Pinpoint the cell where the given text exists, returning its [X, Y] midpoint coordinate. 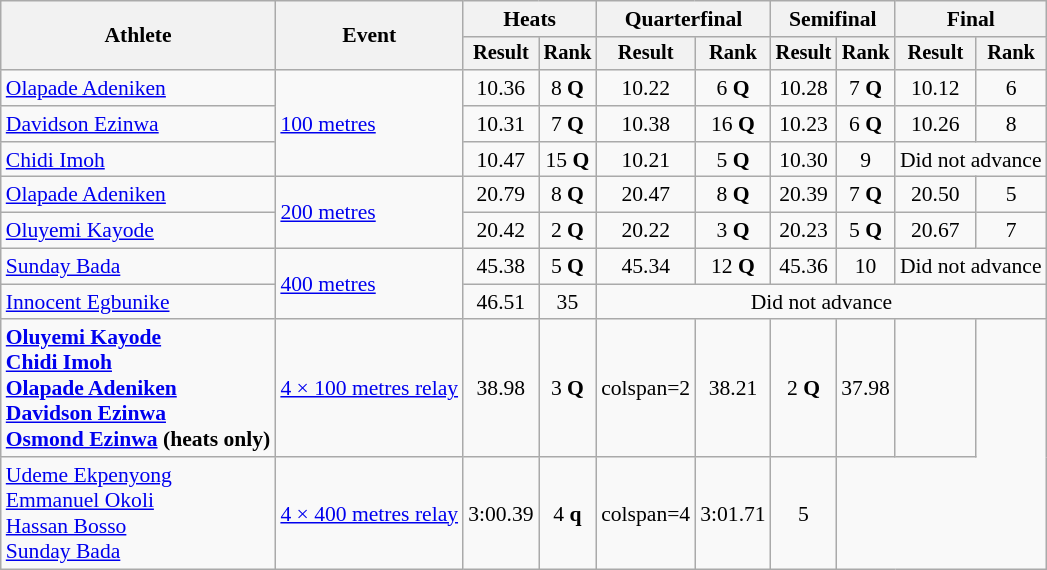
100 metres [369, 124]
10.21 [646, 160]
Heats [530, 19]
9 [866, 160]
10.26 [936, 124]
20.23 [804, 231]
37.98 [866, 389]
35 [568, 302]
Oluyemi Kayode [138, 231]
10.38 [646, 124]
colspan=2 [646, 389]
10.31 [500, 124]
46.51 [500, 302]
7 [1012, 231]
20.50 [936, 195]
6 [1012, 88]
20.42 [500, 231]
Innocent Egbunike [138, 302]
20.67 [936, 231]
20.39 [804, 195]
10.12 [936, 88]
colspan=4 [646, 513]
10.47 [500, 160]
38.98 [500, 389]
3:01.71 [732, 513]
Event [369, 36]
Athlete [138, 36]
20.22 [646, 231]
10.30 [804, 160]
38.21 [732, 389]
Oluyemi KayodeChidi ImohOlapade AdenikenDavidson EzinwaOsmond Ezinwa (heats only) [138, 389]
16 Q [732, 124]
Chidi Imoh [138, 160]
45.36 [804, 267]
10.28 [804, 88]
10.23 [804, 124]
Final [971, 19]
200 metres [369, 212]
Sunday Bada [138, 267]
400 metres [369, 284]
10.22 [646, 88]
45.34 [646, 267]
Udeme EkpenyongEmmanuel OkoliHassan BossoSunday Bada [138, 513]
4 × 100 metres relay [369, 389]
Quarterfinal [684, 19]
10.36 [500, 88]
3:00.39 [500, 513]
Semifinal [833, 19]
20.79 [500, 195]
4 q [568, 513]
Davidson Ezinwa [138, 124]
12 Q [732, 267]
45.38 [500, 267]
15 Q [568, 160]
4 × 400 metres relay [369, 513]
10 [866, 267]
8 [1012, 124]
20.47 [646, 195]
